Locate the cell with the specified text and output its (x, y) center coordinate. 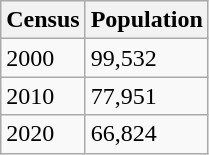
2000 (43, 58)
66,824 (146, 134)
Population (146, 20)
Census (43, 20)
2010 (43, 96)
2020 (43, 134)
77,951 (146, 96)
99,532 (146, 58)
